Output the [X, Y] coordinate of the center of the cell containing the given text.  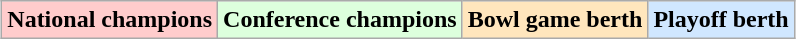
National champions [110, 20]
Conference champions [340, 20]
Bowl game berth [555, 20]
Playoff berth [721, 20]
